Extract the (X, Y) coordinate from the center of the cell holding the provided text.  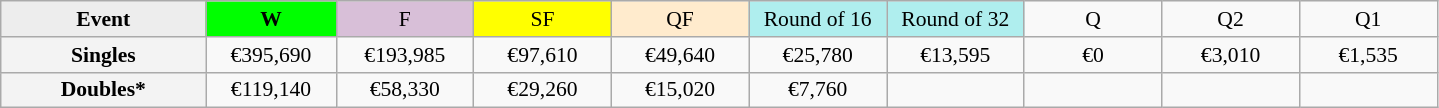
W (271, 19)
€15,020 (680, 90)
Singles (104, 55)
SF (543, 19)
€0 (1093, 55)
€7,760 (818, 90)
€49,640 (680, 55)
€193,985 (405, 55)
€25,780 (818, 55)
Q (1093, 19)
Round of 16 (818, 19)
€13,595 (955, 55)
Doubles* (104, 90)
F (405, 19)
€97,610 (543, 55)
€395,690 (271, 55)
€119,140 (271, 90)
Event (104, 19)
€1,535 (1368, 55)
Round of 32 (955, 19)
€3,010 (1231, 55)
QF (680, 19)
€58,330 (405, 90)
Q1 (1368, 19)
€29,260 (543, 90)
Q2 (1231, 19)
